For the text-containing cell, return its midpoint in (X, Y) coordinate format. 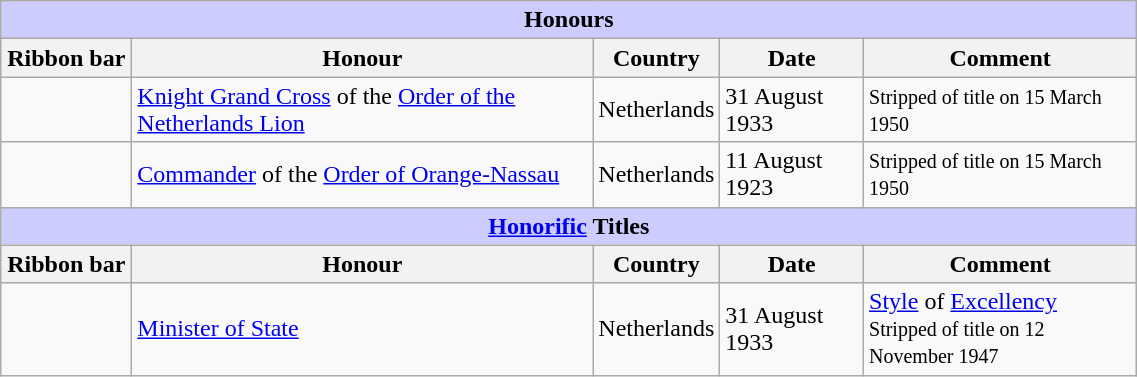
Style of Excellency Stripped of title on 12 November 1947 (1000, 329)
Minister of State (362, 329)
Honours (569, 20)
Commander of the Order of Orange-Nassau (362, 174)
11 August 1923 (792, 174)
Honorific Titles (569, 226)
Knight Grand Cross of the Order of the Netherlands Lion (362, 110)
